Return [x, y] of the center of cell containing provided text 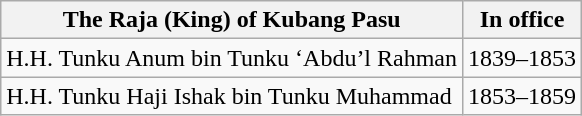
In office [522, 20]
The Raja (King) of Kubang Pasu [232, 20]
1853–1859 [522, 96]
H.H. Tunku Haji Ishak bin Tunku Muhammad [232, 96]
1839–1853 [522, 58]
H.H. Tunku Anum bin Tunku ‘Abdu’l Rahman [232, 58]
